Determine the (x, y) coordinate at the center of the cell enclosing the given text.  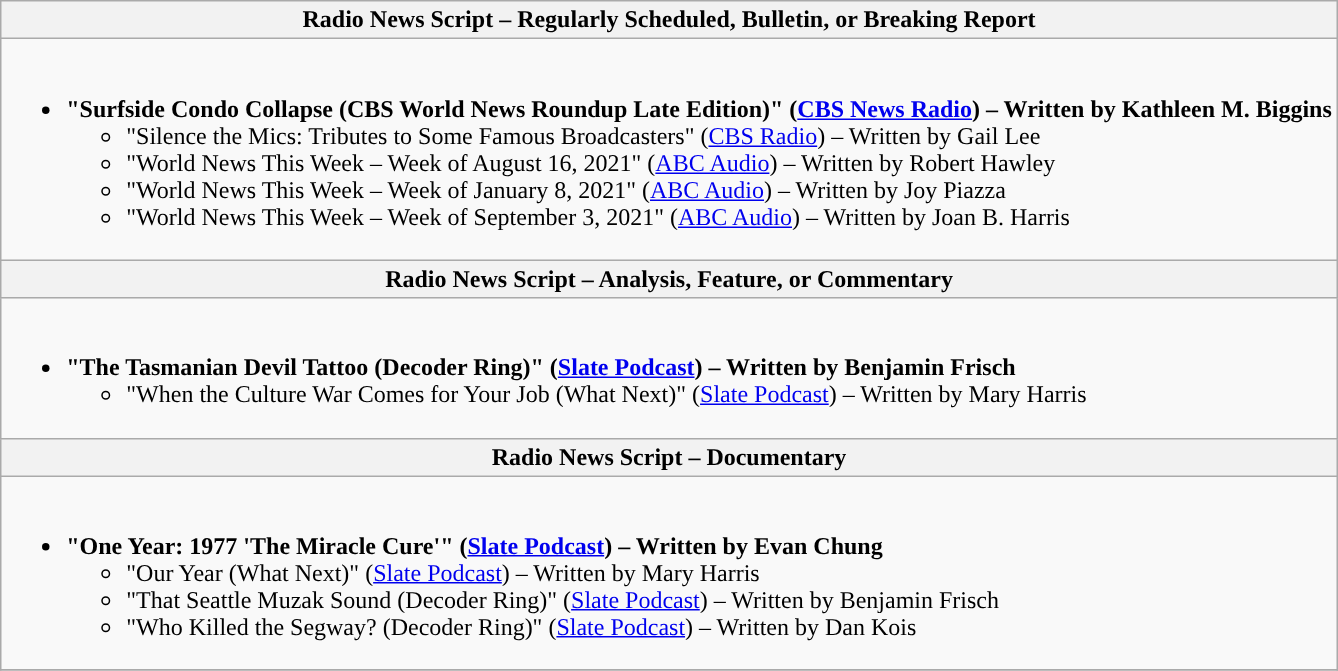
Radio News Script – Analysis, Feature, or Commentary (670, 279)
Radio News Script – Documentary (670, 457)
Radio News Script – Regularly Scheduled, Bulletin, or Breaking Report (670, 20)
